Search for the cell housing the specified text and yield its [x, y] center coordinate. 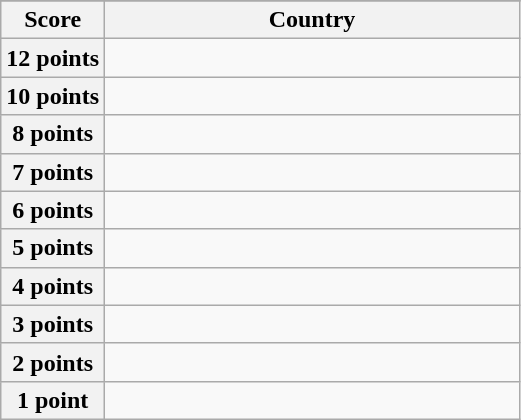
Score [53, 20]
7 points [53, 172]
2 points [53, 362]
8 points [53, 134]
12 points [53, 58]
1 point [53, 400]
Country [312, 20]
4 points [53, 286]
3 points [53, 324]
6 points [53, 210]
5 points [53, 248]
10 points [53, 96]
